Capture the cell that displays the provided text and extract its (X, Y) central coordinate. 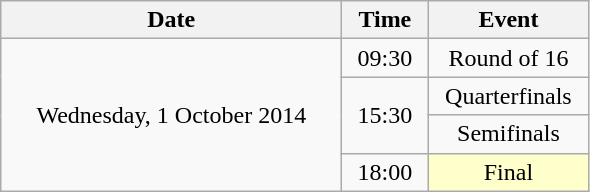
Date (172, 20)
Round of 16 (508, 58)
18:00 (385, 172)
Quarterfinals (508, 96)
Wednesday, 1 October 2014 (172, 115)
Time (385, 20)
15:30 (385, 115)
Final (508, 172)
Semifinals (508, 134)
Event (508, 20)
09:30 (385, 58)
